Return the [X, Y] coordinate for the center point of the cell that contains the specified text.  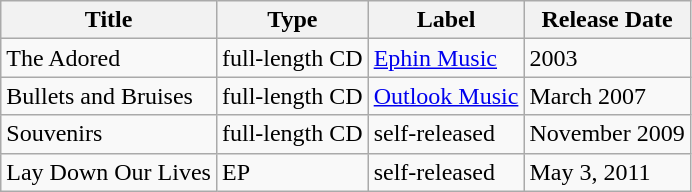
November 2009 [607, 134]
Title [109, 20]
EP [292, 172]
May 3, 2011 [607, 172]
Outlook Music [446, 96]
Type [292, 20]
The Adored [109, 58]
Release Date [607, 20]
Lay Down Our Lives [109, 172]
2003 [607, 58]
March 2007 [607, 96]
Label [446, 20]
Ephin Music [446, 58]
Bullets and Bruises [109, 96]
Souvenirs [109, 134]
